Locate the cell with the specified text and output its [x, y] center coordinate. 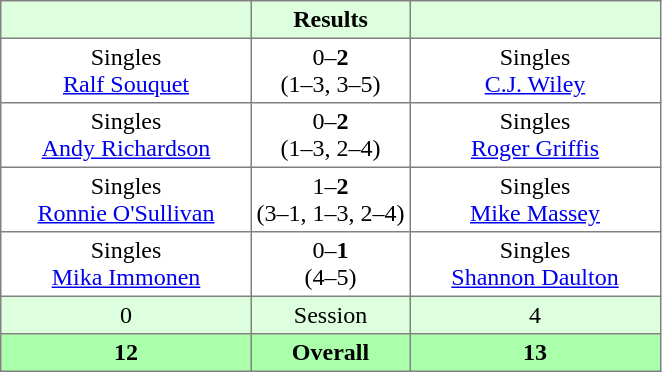
0–2(1–3, 3–5) [330, 70]
SinglesRoger Griffis [535, 135]
1–2(3–1, 1–3, 2–4) [330, 199]
SinglesAndy Richardson [126, 135]
SinglesC.J. Wiley [535, 70]
0 [126, 315]
13 [535, 353]
0–2(1–3, 2–4) [330, 135]
SinglesRonnie O'Sullivan [126, 199]
SinglesMika Immonen [126, 264]
Results [330, 20]
12 [126, 353]
Session [330, 315]
Overall [330, 353]
SinglesShannon Daulton [535, 264]
0–1(4–5) [330, 264]
SinglesRalf Souquet [126, 70]
SinglesMike Massey [535, 199]
4 [535, 315]
